Capture the cell that displays the provided text and extract its [X, Y] central coordinate. 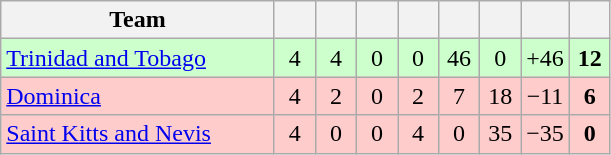
−35 [546, 134]
+46 [546, 58]
6 [590, 96]
7 [460, 96]
12 [590, 58]
Team [138, 20]
Saint Kitts and Nevis [138, 134]
−11 [546, 96]
35 [500, 134]
Dominica [138, 96]
18 [500, 96]
46 [460, 58]
Trinidad and Tobago [138, 58]
